Identify which cell holds the provided text, then report its (X, Y) central coordinate. 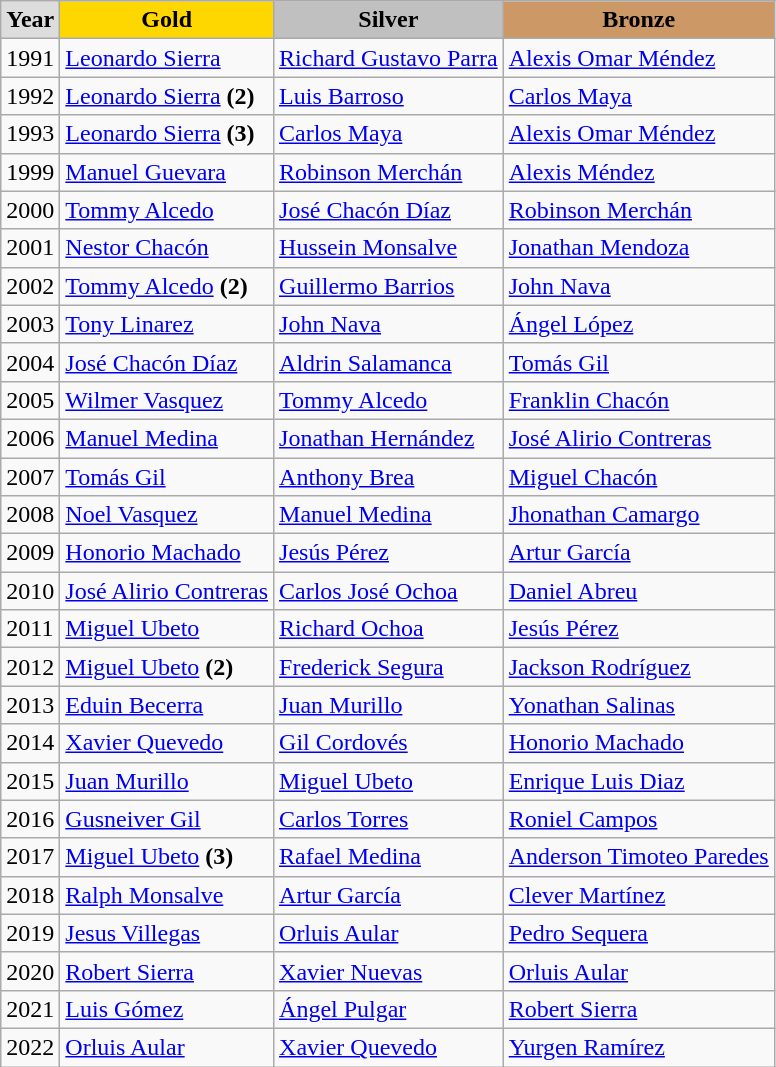
2003 (30, 324)
Wilmer Vasquez (167, 400)
2010 (30, 591)
Miguel Ubeto (2) (167, 667)
1999 (30, 172)
Year (30, 20)
Leonardo Sierra (2) (167, 96)
Gold (167, 20)
2008 (30, 515)
Jonathan Mendoza (638, 248)
2004 (30, 362)
2022 (30, 1047)
Eduin Becerra (167, 705)
2019 (30, 933)
Carlos José Ochoa (389, 591)
Miguel Ubeto (3) (167, 857)
Silver (389, 20)
2017 (30, 857)
2009 (30, 553)
Rafael Medina (389, 857)
Jesus Villegas (167, 933)
Alexis Méndez (638, 172)
Carlos Torres (389, 819)
Richard Ochoa (389, 629)
2021 (30, 1009)
Yonathan Salinas (638, 705)
Richard Gustavo Parra (389, 58)
Clever Martínez (638, 895)
1992 (30, 96)
Jhonathan Camargo (638, 515)
2000 (30, 210)
2013 (30, 705)
Enrique Luis Diaz (638, 781)
Tony Linarez (167, 324)
Franklin Chacón (638, 400)
Ángel Pulgar (389, 1009)
2018 (30, 895)
2005 (30, 400)
2001 (30, 248)
Daniel Abreu (638, 591)
Hussein Monsalve (389, 248)
Roniel Campos (638, 819)
2006 (30, 438)
2014 (30, 743)
2016 (30, 819)
Xavier Nuevas (389, 971)
Yurgen Ramírez (638, 1047)
Pedro Sequera (638, 933)
Miguel Chacón (638, 477)
2002 (30, 286)
Anderson Timoteo Paredes (638, 857)
Noel Vasquez (167, 515)
Jonathan Hernández (389, 438)
Gil Cordovés (389, 743)
2007 (30, 477)
Tommy Alcedo (2) (167, 286)
Ralph Monsalve (167, 895)
1991 (30, 58)
Leonardo Sierra (167, 58)
Luis Barroso (389, 96)
Gusneiver Gil (167, 819)
Anthony Brea (389, 477)
Manuel Guevara (167, 172)
2012 (30, 667)
Frederick Segura (389, 667)
Jackson Rodríguez (638, 667)
Leonardo Sierra (3) (167, 134)
2015 (30, 781)
Ángel López (638, 324)
Aldrin Salamanca (389, 362)
2011 (30, 629)
Luis Gómez (167, 1009)
2020 (30, 971)
1993 (30, 134)
Guillermo Barrios (389, 286)
Nestor Chacón (167, 248)
Bronze (638, 20)
